Provide the (X, Y) coordinate of the cell's center where the given text is located.  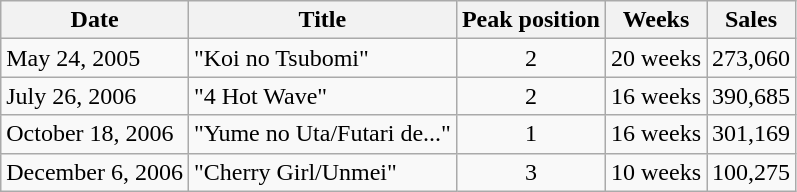
390,685 (750, 96)
Sales (750, 20)
3 (530, 172)
301,169 (750, 134)
"Cherry Girl/Unmei" (322, 172)
Peak position (530, 20)
273,060 (750, 58)
"4 Hot Wave" (322, 96)
Weeks (656, 20)
May 24, 2005 (95, 58)
1 (530, 134)
July 26, 2006 (95, 96)
100,275 (750, 172)
"Yume no Uta/Futari de..." (322, 134)
10 weeks (656, 172)
20 weeks (656, 58)
Title (322, 20)
"Koi no Tsubomi" (322, 58)
December 6, 2006 (95, 172)
October 18, 2006 (95, 134)
Date (95, 20)
